Provide the [X, Y] coordinate of the cell's center where the given text is located.  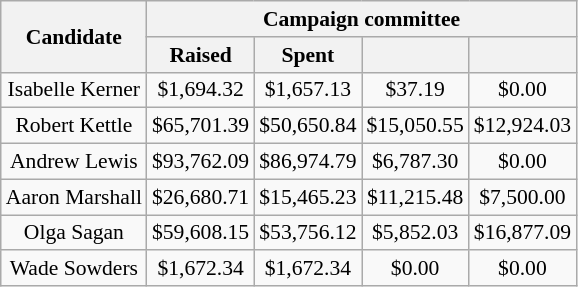
$16,877.09 [522, 233]
$11,215.48 [416, 197]
$37.19 [416, 90]
$93,762.09 [200, 162]
$50,650.84 [308, 126]
Raised [200, 55]
Aaron Marshall [74, 197]
Robert Kettle [74, 126]
Wade Sowders [74, 269]
$1,657.13 [308, 90]
Candidate [74, 36]
$26,680.71 [200, 197]
$59,608.15 [200, 233]
$1,694.32 [200, 90]
Andrew Lewis [74, 162]
Olga Sagan [74, 233]
$5,852.03 [416, 233]
$12,924.03 [522, 126]
$15,465.23 [308, 197]
Spent [308, 55]
Campaign committee [362, 19]
$6,787.30 [416, 162]
$65,701.39 [200, 126]
$86,974.79 [308, 162]
$15,050.55 [416, 126]
$7,500.00 [522, 197]
$53,756.12 [308, 233]
Isabelle Kerner [74, 90]
